Scan for the cell matching the given text and deliver its [X, Y] coordinate at center. 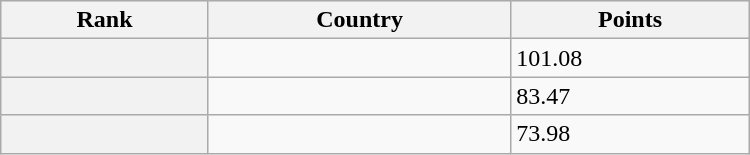
73.98 [630, 134]
Rank [105, 20]
Country [359, 20]
83.47 [630, 96]
Points [630, 20]
101.08 [630, 58]
